Scan for the cell matching the given text and deliver its (X, Y) coordinate at center. 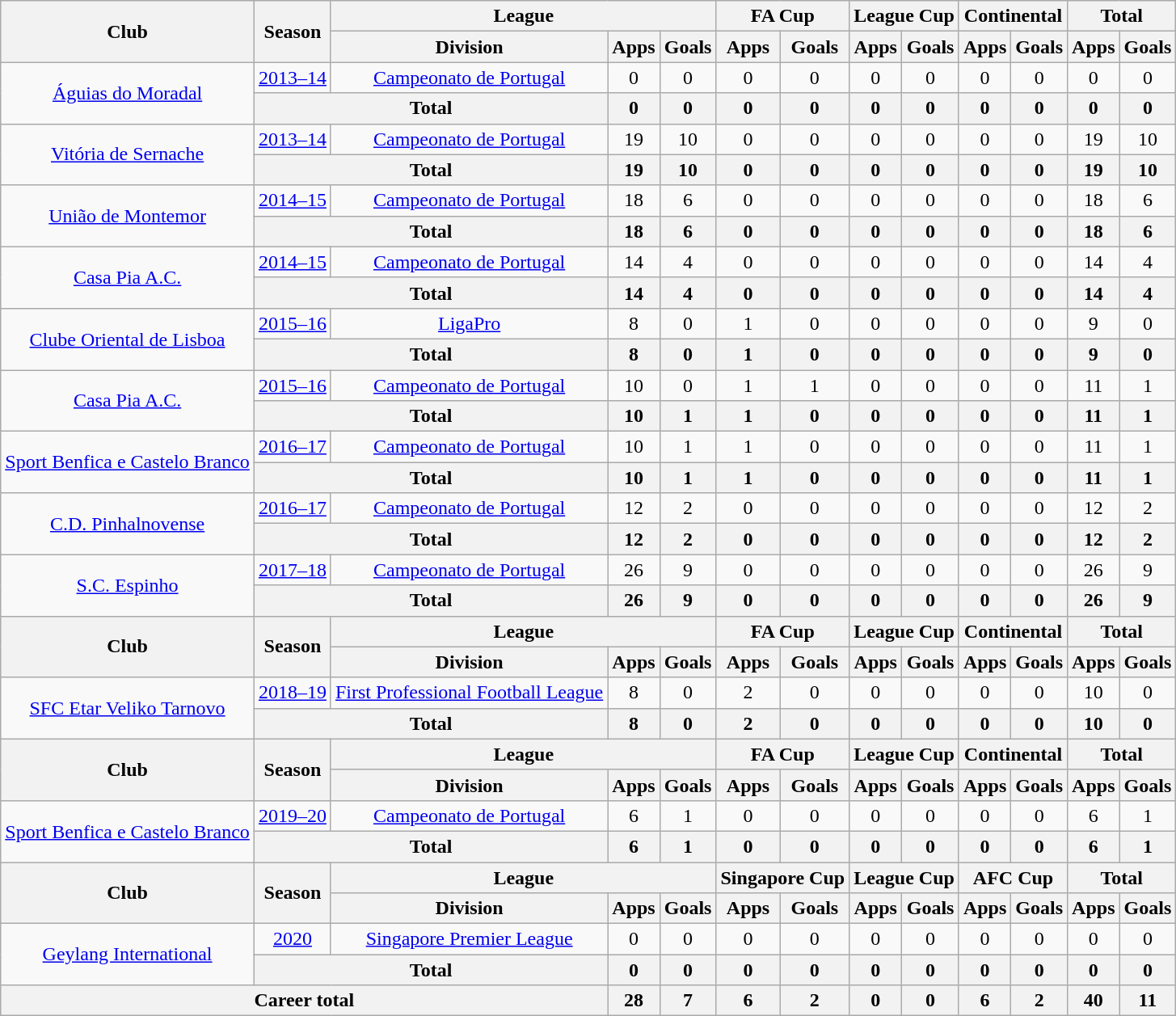
SFC Etar Veliko Tarnovo (128, 708)
Singapore Cup (782, 877)
2020 (293, 939)
28 (634, 1001)
Clube Oriental de Lisboa (128, 339)
União de Montemor (128, 216)
Singapore Premier League (469, 939)
Geylang International (128, 955)
2017–18 (293, 570)
C.D. Pinhalnovense (128, 524)
LigaPro (469, 323)
AFC Cup (1013, 877)
2018–19 (293, 693)
S.C. Espinho (128, 585)
Vitória de Sernache (128, 154)
Career total (304, 1001)
First Professional Football League (469, 693)
Águias do Moradal (128, 93)
40 (1094, 1001)
7 (688, 1001)
2019–20 (293, 816)
